Search for the cell housing the specified text and yield its (X, Y) center coordinate. 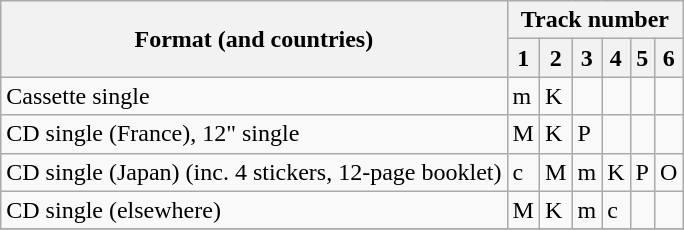
4 (616, 58)
CD single (elsewhere) (254, 210)
2 (555, 58)
CD single (France), 12" single (254, 134)
O (668, 172)
Cassette single (254, 96)
Track number (595, 20)
6 (668, 58)
Format (and countries) (254, 39)
3 (587, 58)
5 (642, 58)
1 (523, 58)
CD single (Japan) (inc. 4 stickers, 12-page booklet) (254, 172)
